Output the (X, Y) coordinate of the center of the cell containing the given text.  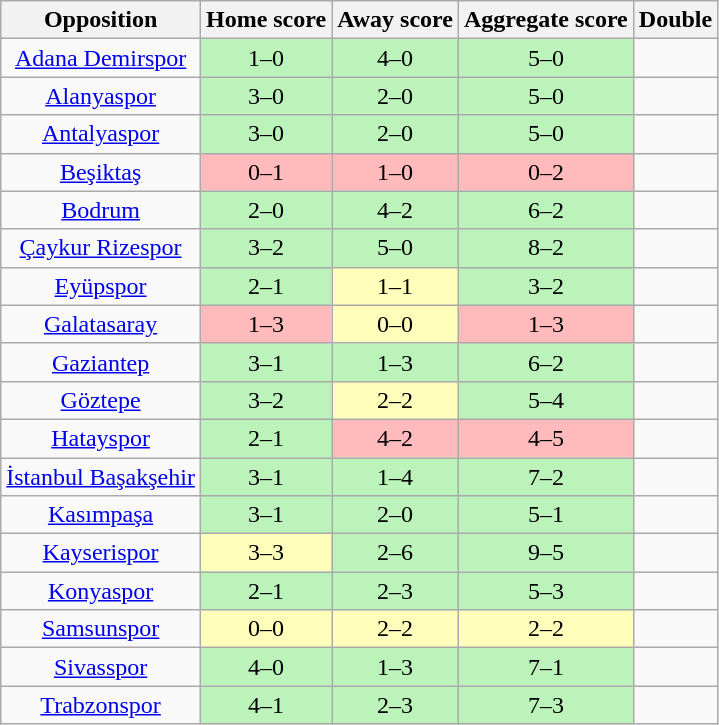
5–1 (546, 515)
Aggregate score (546, 20)
Away score (396, 20)
İstanbul Başakşehir (101, 477)
4–1 (266, 705)
0–2 (546, 172)
Trabzonspor (101, 705)
Konyaspor (101, 591)
Samsunspor (101, 629)
Kayserispor (101, 553)
3–3 (266, 553)
Alanyaspor (101, 96)
Adana Demirspor (101, 58)
Sivasspor (101, 667)
7–1 (546, 667)
8–2 (546, 248)
5–4 (546, 400)
1–4 (396, 477)
Double (675, 20)
9–5 (546, 553)
Eyüpspor (101, 286)
Opposition (101, 20)
1–1 (396, 286)
Antalyaspor (101, 134)
Çaykur Rizespor (101, 248)
Galatasaray (101, 324)
Bodrum (101, 210)
Kasımpaşa (101, 515)
Göztepe (101, 400)
Home score (266, 20)
Hatayspor (101, 438)
Gaziantep (101, 362)
4–5 (546, 438)
2–6 (396, 553)
5–3 (546, 591)
0–1 (266, 172)
7–2 (546, 477)
Beşiktaş (101, 172)
7–3 (546, 705)
